Detect which cell encompasses the target text, then output its [X, Y] center coordinate. 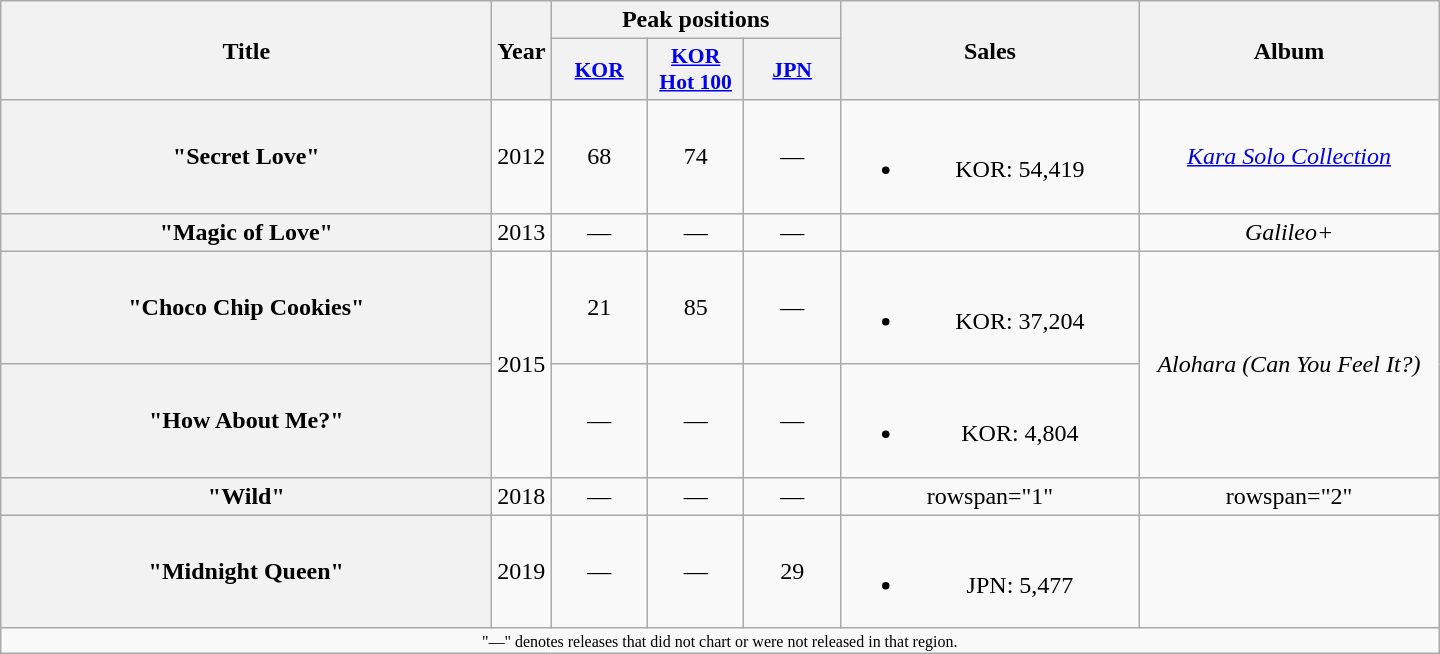
KOR: 54,419 [990, 156]
Album [1288, 50]
2019 [522, 572]
Sales [990, 50]
2015 [522, 364]
2012 [522, 156]
"—" denotes releases that did not chart or were not released in that region. [720, 640]
85 [696, 308]
Kara Solo Collection [1288, 156]
JPN: 5,477 [990, 572]
Title [246, 50]
Peak positions [696, 20]
29 [792, 572]
"Midnight Queen" [246, 572]
2013 [522, 232]
"Choco Chip Cookies" [246, 308]
Alohara (Can You Feel It?) [1288, 364]
KOR: 37,204 [990, 308]
74 [696, 156]
rowspan="2" [1288, 496]
JPN [792, 70]
"Wild" [246, 496]
"How About Me?" [246, 420]
2018 [522, 496]
"Secret Love" [246, 156]
21 [600, 308]
68 [600, 156]
KORHot 100 [696, 70]
Year [522, 50]
KOR: 4,804 [990, 420]
Galileo+ [1288, 232]
"Magic of Love" [246, 232]
rowspan="1" [990, 496]
KOR [600, 70]
